Capture the cell that displays the provided text and extract its [x, y] central coordinate. 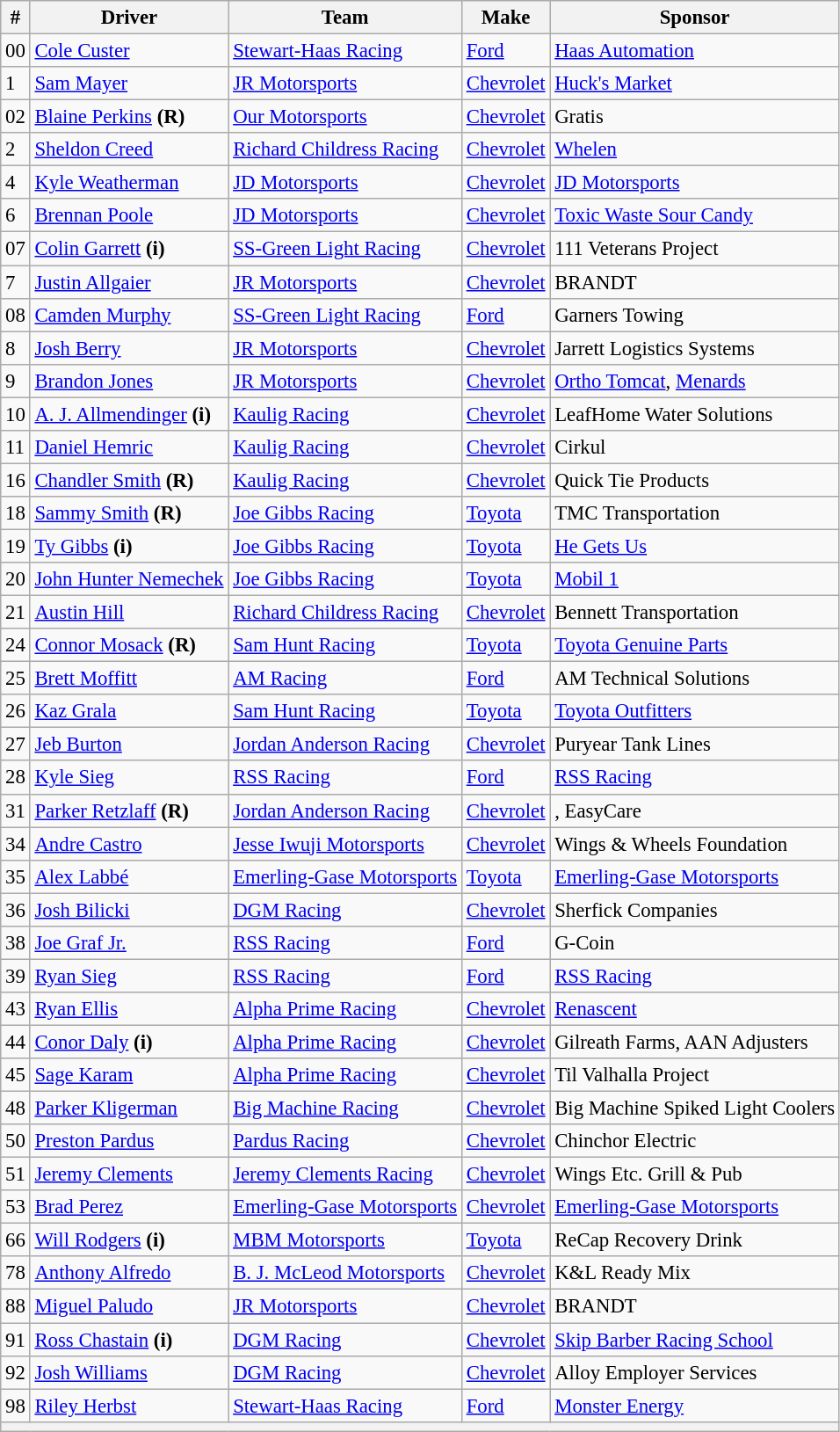
Josh Berry [129, 348]
He Gets Us [695, 546]
Gratis [695, 117]
Sheldon Creed [129, 149]
Jeremy Clements [129, 1174]
Blaine Perkins (R) [129, 117]
45 [16, 1075]
Wings & Wheels Foundation [695, 844]
Austin Hill [129, 613]
8 [16, 348]
78 [16, 1274]
43 [16, 1009]
Jeremy Clements Racing [345, 1174]
19 [16, 546]
24 [16, 645]
36 [16, 910]
Sage Karam [129, 1075]
Ortho Tomcat, Menards [695, 381]
Joe Graf Jr. [129, 943]
92 [16, 1372]
Pardus Racing [345, 1141]
, EasyCare [695, 810]
Gilreath Farms, AAN Adjusters [695, 1042]
27 [16, 745]
Chandler Smith (R) [129, 480]
Andre Castro [129, 844]
Quick Tie Products [695, 480]
Alloy Employer Services [695, 1372]
7 [16, 282]
1 [16, 84]
G-Coin [695, 943]
38 [16, 943]
B. J. McLeod Motorsports [345, 1274]
53 [16, 1207]
K&L Ready Mix [695, 1274]
Brett Moffitt [129, 679]
08 [16, 315]
Jarrett Logistics Systems [695, 348]
48 [16, 1109]
44 [16, 1042]
Sherfick Companies [695, 910]
2 [16, 149]
Bennett Transportation [695, 613]
Driver [129, 18]
Toyota Genuine Parts [695, 645]
26 [16, 711]
35 [16, 876]
31 [16, 810]
LeafHome Water Solutions [695, 414]
Camden Murphy [129, 315]
Whelen [695, 149]
John Hunter Nemechek [129, 579]
Brandon Jones [129, 381]
TMC Transportation [695, 513]
Monster Energy [695, 1406]
Connor Mosack (R) [129, 645]
Mobil 1 [695, 579]
ReCap Recovery Drink [695, 1240]
51 [16, 1174]
AM Racing [345, 679]
Make [505, 18]
Josh Bilicki [129, 910]
Brad Perez [129, 1207]
Preston Pardus [129, 1141]
Garners Towing [695, 315]
AM Technical Solutions [695, 679]
# [16, 18]
Ty Gibbs (i) [129, 546]
Kyle Sieg [129, 778]
Jeb Burton [129, 745]
Riley Herbst [129, 1406]
Will Rodgers (i) [129, 1240]
00 [16, 51]
9 [16, 381]
Toyota Outfitters [695, 711]
Til Valhalla Project [695, 1075]
Sam Mayer [129, 84]
Big Machine Spiked Light Coolers [695, 1109]
07 [16, 249]
Big Machine Racing [345, 1109]
20 [16, 579]
Team [345, 18]
Sammy Smith (R) [129, 513]
Chinchor Electric [695, 1141]
Ryan Sieg [129, 976]
Sponsor [695, 18]
Puryear Tank Lines [695, 745]
28 [16, 778]
Wings Etc. Grill & Pub [695, 1174]
Cole Custer [129, 51]
Conor Daly (i) [129, 1042]
Brennan Poole [129, 215]
98 [16, 1406]
91 [16, 1340]
18 [16, 513]
11 [16, 447]
Justin Allgaier [129, 282]
34 [16, 844]
Cirkul [695, 447]
Daniel Hemric [129, 447]
111 Veterans Project [695, 249]
16 [16, 480]
Ross Chastain (i) [129, 1340]
MBM Motorsports [345, 1240]
Miguel Paludo [129, 1306]
6 [16, 215]
4 [16, 183]
Haas Automation [695, 51]
Colin Garrett (i) [129, 249]
Kyle Weatherman [129, 183]
88 [16, 1306]
50 [16, 1141]
Parker Kligerman [129, 1109]
02 [16, 117]
21 [16, 613]
A. J. Allmendinger (i) [129, 414]
Jesse Iwuji Motorsports [345, 844]
Toxic Waste Sour Candy [695, 215]
Renascent [695, 1009]
Huck's Market [695, 84]
66 [16, 1240]
Kaz Grala [129, 711]
Anthony Alfredo [129, 1274]
Ryan Ellis [129, 1009]
Alex Labbé [129, 876]
39 [16, 976]
25 [16, 679]
Parker Retzlaff (R) [129, 810]
10 [16, 414]
Skip Barber Racing School [695, 1340]
Our Motorsports [345, 117]
Josh Williams [129, 1372]
